Scan for the cell matching the given text and deliver its [X, Y] coordinate at center. 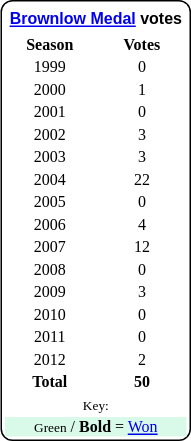
4 [142, 224]
2011 [50, 337]
2004 [50, 180]
2002 [50, 134]
2005 [50, 202]
22 [142, 180]
Season [50, 44]
2006 [50, 224]
2 [142, 360]
50 [142, 382]
2009 [50, 292]
Brownlow Medal votes [96, 18]
Votes [142, 44]
Green / Bold = Won [96, 427]
1 [142, 90]
2012 [50, 360]
2010 [50, 314]
2007 [50, 247]
Total [50, 382]
2001 [50, 112]
1999 [50, 67]
12 [142, 247]
2003 [50, 157]
2008 [50, 270]
Key: [96, 404]
2000 [50, 90]
